Output the (x, y) coordinate of the center of the cell containing the given text.  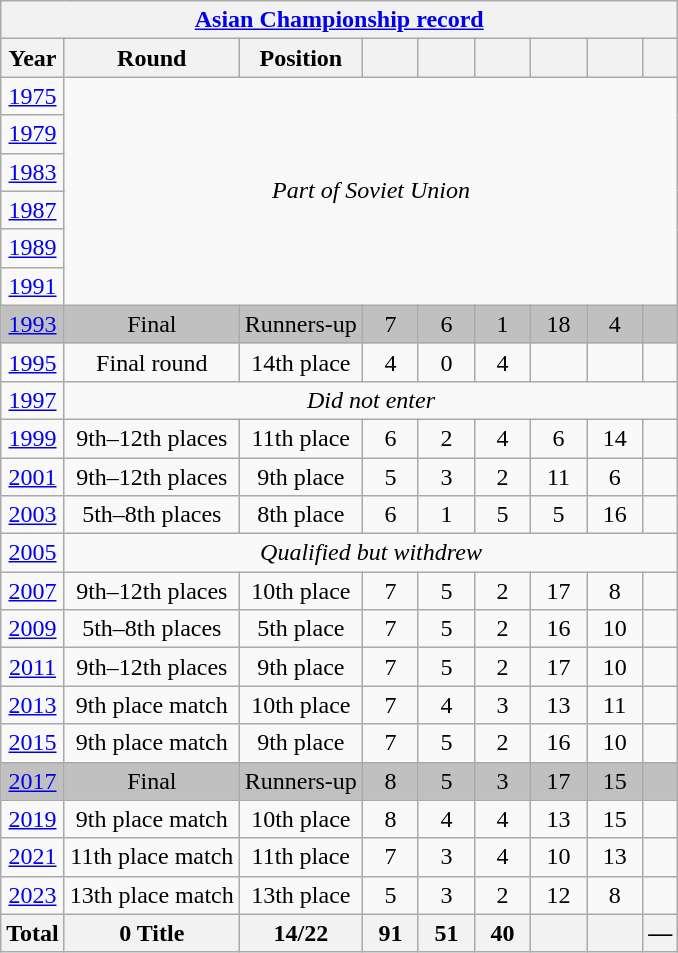
1975 (33, 96)
1999 (33, 438)
40 (502, 933)
1989 (33, 248)
1979 (33, 134)
Asian Championship record (340, 20)
2007 (33, 591)
1991 (33, 286)
Round (152, 58)
5th place (300, 629)
Position (300, 58)
Did not enter (370, 400)
2013 (33, 705)
Qualified but withdrew (370, 553)
2011 (33, 667)
13th place (300, 895)
Year (33, 58)
2009 (33, 629)
2023 (33, 895)
2001 (33, 477)
1997 (33, 400)
1983 (33, 172)
Total (33, 933)
1995 (33, 362)
2005 (33, 553)
1987 (33, 210)
1993 (33, 324)
0 (446, 362)
91 (390, 933)
2019 (33, 819)
2015 (33, 743)
8th place (300, 515)
Final round (152, 362)
18 (559, 324)
Part of Soviet Union (370, 191)
2017 (33, 781)
14th place (300, 362)
2003 (33, 515)
13th place match (152, 895)
— (660, 933)
14/22 (300, 933)
0 Title (152, 933)
2021 (33, 857)
11th place match (152, 857)
51 (446, 933)
12 (559, 895)
14 (615, 438)
